Detect which cell encompasses the target text, then output its [x, y] center coordinate. 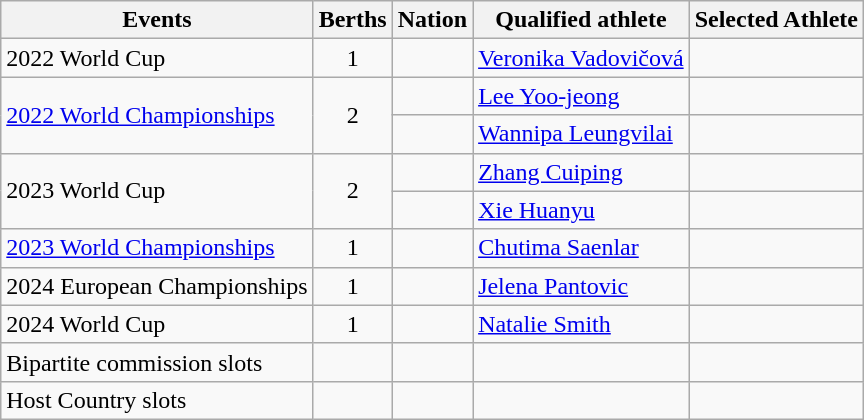
Lee Yoo-jeong [582, 96]
Nation [432, 20]
2024 European Championships [157, 286]
Zhang Cuiping [582, 172]
2022 World Cup [157, 58]
Events [157, 20]
2024 World Cup [157, 324]
Selected Athlete [776, 20]
Wannipa Leungvilai [582, 134]
Natalie Smith [582, 324]
2023 World Cup [157, 191]
2022 World Championships [157, 115]
Berths [352, 20]
Qualified athlete [582, 20]
Chutima Saenlar [582, 248]
2023 World Championships [157, 248]
Veronika Vadovičová [582, 58]
Xie Huanyu [582, 210]
Bipartite commission slots [157, 362]
Host Country slots [157, 400]
Jelena Pantovic [582, 286]
